Search for the cell housing the specified text and yield its (x, y) center coordinate. 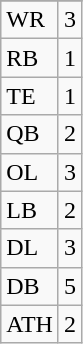
TE (30, 96)
RB (30, 58)
QB (30, 134)
WR (30, 20)
OL (30, 172)
5 (70, 286)
ATH (30, 324)
LB (30, 210)
DB (30, 286)
DL (30, 248)
